Identify which cell holds the provided text, then report its (X, Y) central coordinate. 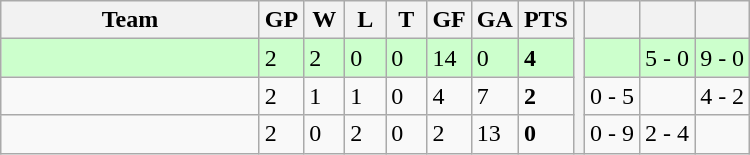
PTS (546, 20)
0 - 5 (612, 96)
7 (494, 96)
GF (449, 20)
L (366, 20)
5 - 0 (668, 58)
14 (449, 58)
2 - 4 (668, 134)
13 (494, 134)
GP (281, 20)
T (406, 20)
Team (130, 20)
GA (494, 20)
4 - 2 (722, 96)
W (324, 20)
0 - 9 (612, 134)
9 - 0 (722, 58)
